Locate the cell with the specified text and output its (x, y) center coordinate. 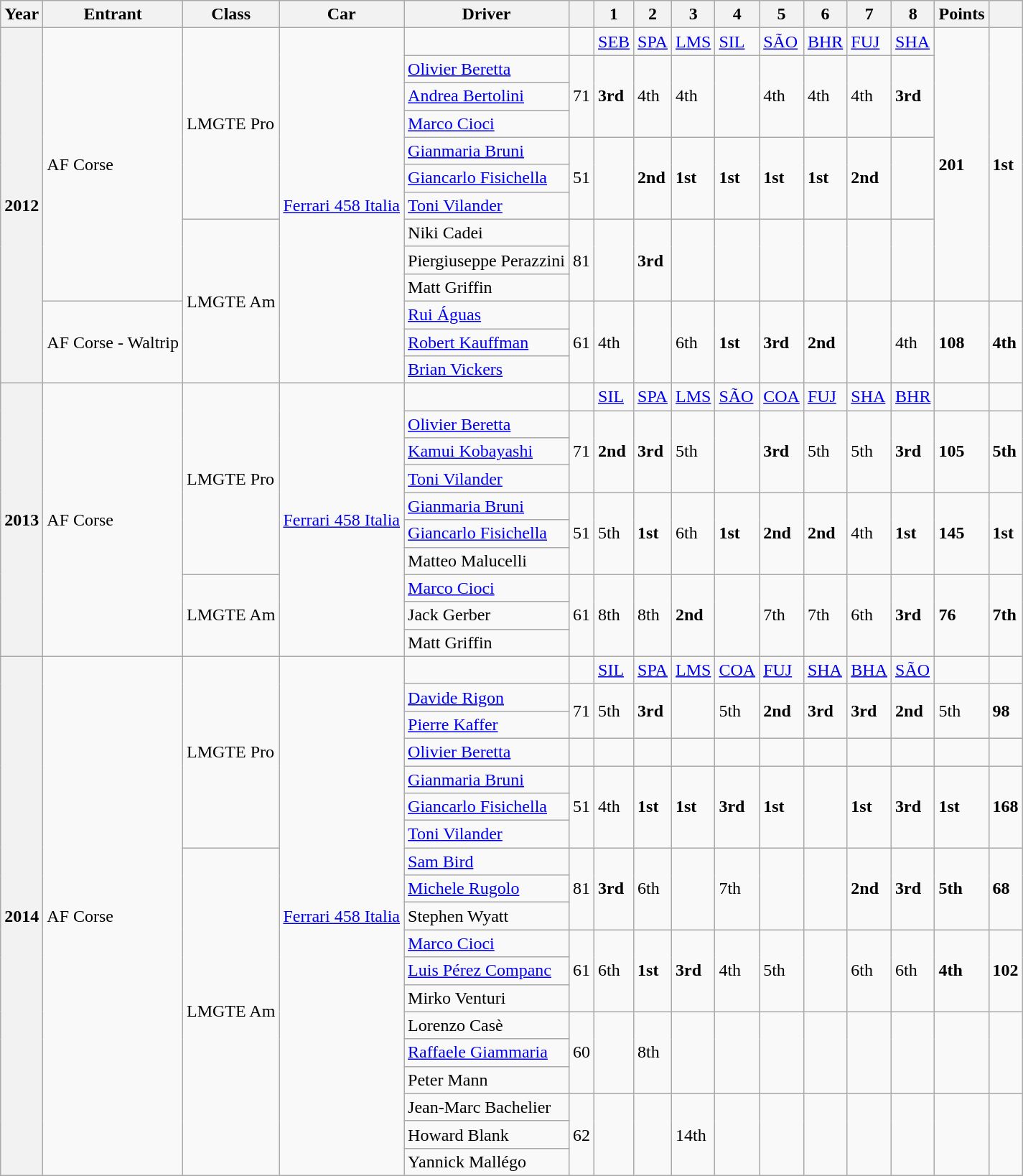
Howard Blank (487, 1134)
8 (913, 14)
145 (962, 533)
Class (230, 14)
7 (869, 14)
Sam Bird (487, 862)
Peter Mann (487, 1080)
Matteo Malucelli (487, 561)
SEB (615, 42)
102 (1005, 971)
14th (693, 1134)
Car (342, 14)
Rui Águas (487, 314)
Piergiuseppe Perazzini (487, 260)
Niki Cadei (487, 233)
Points (962, 14)
Jean-Marc Bachelier (487, 1107)
AF Corse - Waltrip (113, 342)
105 (962, 452)
Entrant (113, 14)
68 (1005, 889)
60 (581, 1053)
Yannick Mallégo (487, 1162)
3 (693, 14)
2014 (22, 916)
76 (962, 615)
Davide Rigon (487, 697)
2012 (22, 205)
4 (737, 14)
98 (1005, 711)
1 (615, 14)
Pierre Kaffer (487, 724)
Kamui Kobayashi (487, 452)
Raffaele Giammaria (487, 1053)
Driver (487, 14)
2 (653, 14)
6 (825, 14)
Luis Pérez Companc (487, 971)
Year (22, 14)
Jack Gerber (487, 615)
108 (962, 342)
62 (581, 1134)
BHA (869, 670)
Mirko Venturi (487, 998)
Lorenzo Casè (487, 1025)
5 (782, 14)
Brian Vickers (487, 370)
201 (962, 165)
2013 (22, 520)
168 (1005, 806)
Stephen Wyatt (487, 916)
Andrea Bertolini (487, 96)
Robert Kauffman (487, 342)
Michele Rugolo (487, 889)
